For the text-containing cell, return its midpoint in [x, y] coordinate format. 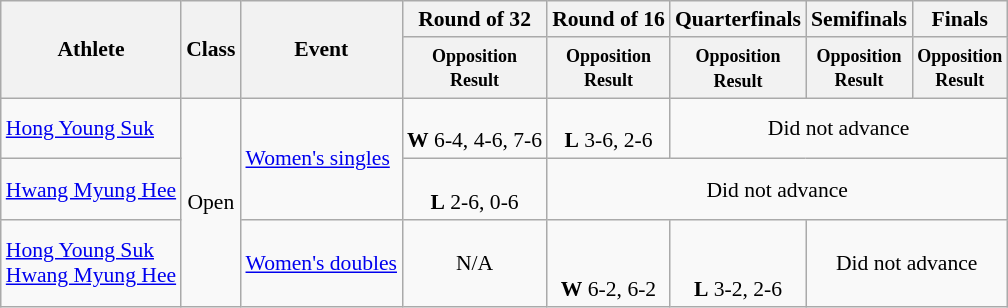
Hong Young Suk Hwang Myung Hee [91, 264]
Finals [960, 19]
Open [210, 202]
Athlete [91, 50]
W 6-2, 6-2 [608, 264]
N/A [474, 264]
W 6-4, 4-6, 7-6 [474, 128]
Quarterfinals [738, 19]
Hong Young Suk [91, 128]
Round of 16 [608, 19]
Hwang Myung Hee [91, 190]
Event [321, 50]
Round of 32 [474, 19]
Class [210, 50]
L 3-6, 2-6 [608, 128]
L 2-6, 0-6 [474, 190]
Women's singles [321, 159]
Semifinals [859, 19]
Women's doubles [321, 264]
L 3-2, 2-6 [738, 264]
